Return [x, y] of the center of cell containing provided text 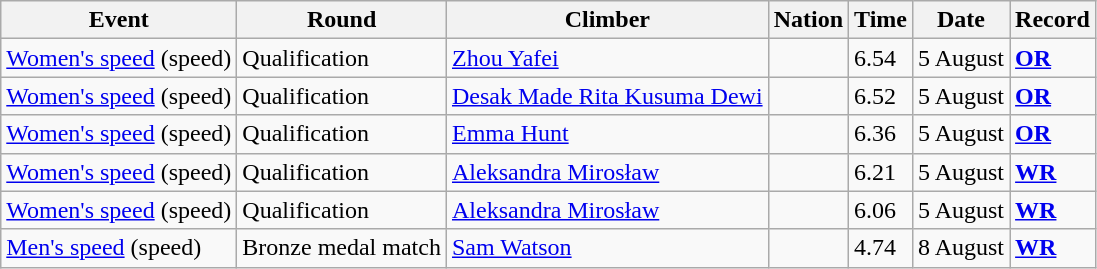
Event [119, 20]
Desak Made Rita Kusuma Dewi [607, 96]
Men's speed (speed) [119, 248]
Nation [808, 20]
Record [1053, 20]
Bronze medal match [342, 248]
6.21 [881, 172]
Zhou Yafei [607, 58]
Date [960, 20]
6.52 [881, 96]
Sam Watson [607, 248]
8 August [960, 248]
Emma Hunt [607, 134]
6.54 [881, 58]
Climber [607, 20]
Time [881, 20]
6.36 [881, 134]
6.06 [881, 210]
4.74 [881, 248]
Round [342, 20]
